Output the (X, Y) coordinate of the center of the cell containing the given text.  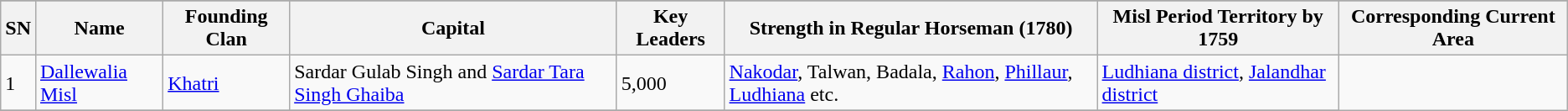
Khatri (226, 82)
Ludhiana district, Jalandhar district (1218, 82)
Misl Period Territory by 1759 (1218, 29)
Name (99, 29)
Capital (453, 29)
Dallewalia Misl (99, 82)
Key Leaders (670, 29)
1 (18, 82)
5,000 (670, 82)
Sardar Gulab Singh and Sardar Tara Singh Ghaiba (453, 82)
Nakodar, Talwan, Badala, Rahon, Phillaur, Ludhiana etc. (911, 82)
Corresponding Current Area (1452, 29)
SN (18, 29)
Founding Clan (226, 29)
Strength in Regular Horseman (1780) (911, 29)
